Return the [X, Y] coordinate for the center point of the cell that contains the specified text.  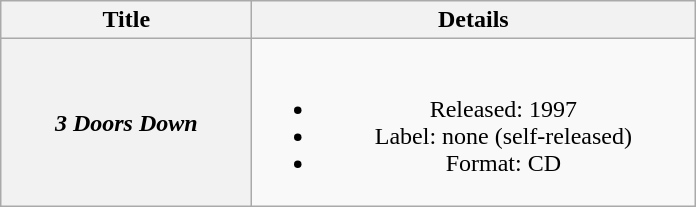
Details [474, 20]
Released: 1997Label: none (self-released)Format: CD [474, 122]
3 Doors Down [126, 122]
Title [126, 20]
